Search for the cell housing the specified text and yield its (x, y) center coordinate. 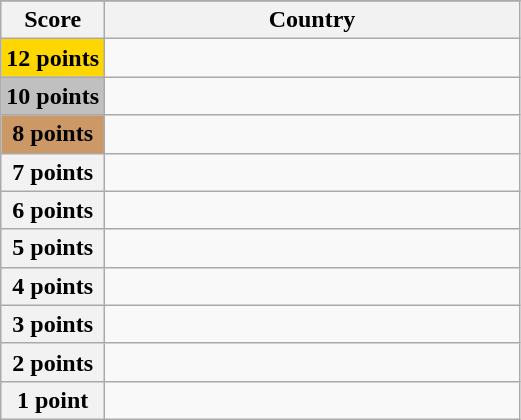
3 points (53, 324)
8 points (53, 134)
1 point (53, 400)
Score (53, 20)
7 points (53, 172)
4 points (53, 286)
Country (312, 20)
10 points (53, 96)
12 points (53, 58)
6 points (53, 210)
5 points (53, 248)
2 points (53, 362)
